Output the (X, Y) coordinate of the center of the cell containing the given text.  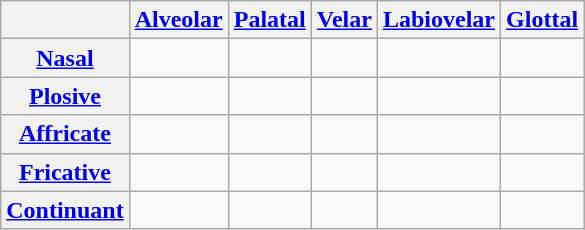
Continuant (65, 210)
Nasal (65, 58)
Glottal (542, 20)
Affricate (65, 134)
Fricative (65, 172)
Velar (344, 20)
Palatal (270, 20)
Plosive (65, 96)
Labiovelar (438, 20)
Alveolar (178, 20)
